Output the (x, y) coordinate of the center of the cell containing the given text.  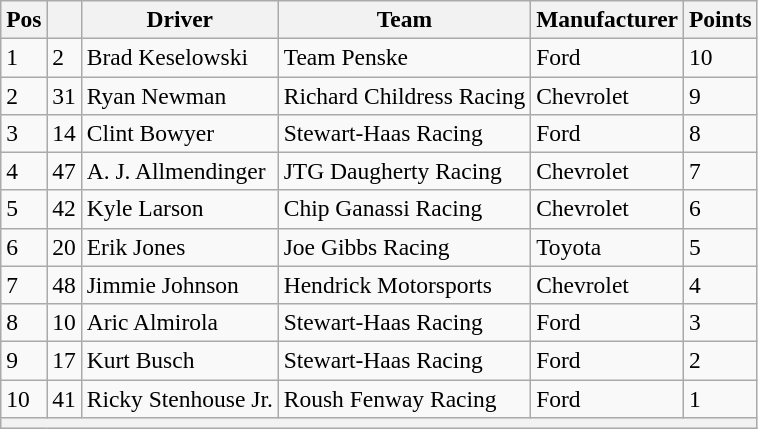
Pos (24, 19)
17 (64, 360)
Hendrick Motorsports (404, 285)
Driver (180, 19)
47 (64, 171)
Richard Childress Racing (404, 95)
JTG Daugherty Racing (404, 171)
Points (720, 19)
Toyota (608, 247)
41 (64, 398)
42 (64, 209)
20 (64, 247)
A. J. Allmendinger (180, 171)
Brad Keselowski (180, 57)
Chip Ganassi Racing (404, 209)
14 (64, 133)
Manufacturer (608, 19)
Roush Fenway Racing (404, 398)
Clint Bowyer (180, 133)
31 (64, 95)
48 (64, 285)
Joe Gibbs Racing (404, 247)
Kurt Busch (180, 360)
Jimmie Johnson (180, 285)
Erik Jones (180, 247)
Team (404, 19)
Team Penske (404, 57)
Kyle Larson (180, 209)
Aric Almirola (180, 322)
Ryan Newman (180, 95)
Ricky Stenhouse Jr. (180, 398)
